Return [X, Y] of the center of cell containing provided text 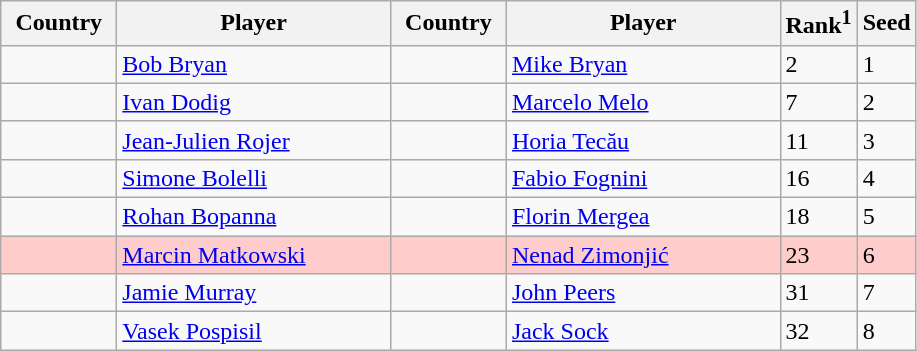
Simone Bolelli [254, 178]
18 [818, 217]
Jean-Julien Rojer [254, 140]
23 [818, 255]
11 [818, 140]
Rank1 [818, 24]
Marcelo Melo [643, 102]
3 [886, 140]
Florin Mergea [643, 217]
4 [886, 178]
Nenad Zimonjić [643, 255]
Jack Sock [643, 331]
31 [818, 293]
Bob Bryan [254, 64]
8 [886, 331]
Jamie Murray [254, 293]
Horia Tecău [643, 140]
Mike Bryan [643, 64]
John Peers [643, 293]
5 [886, 217]
Rohan Bopanna [254, 217]
1 [886, 64]
32 [818, 331]
Fabio Fognini [643, 178]
Seed [886, 24]
Ivan Dodig [254, 102]
16 [818, 178]
Vasek Pospisil [254, 331]
6 [886, 255]
Marcin Matkowski [254, 255]
